Pinpoint the cell where the given text exists, returning its [X, Y] midpoint coordinate. 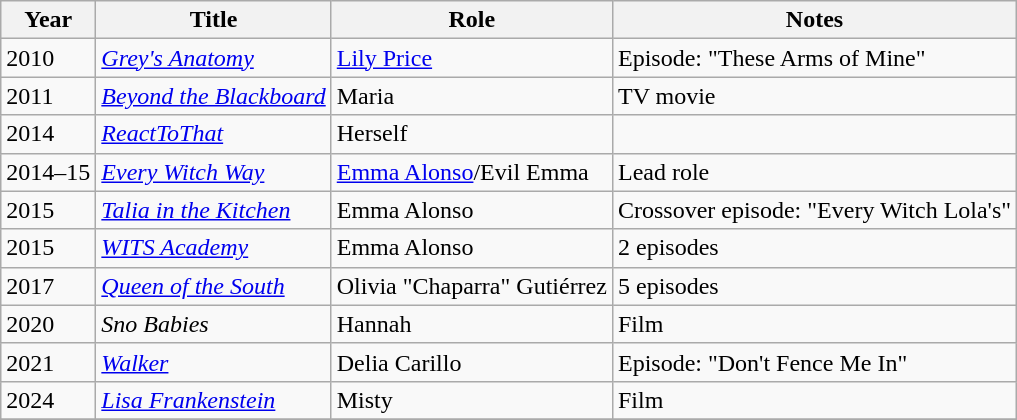
Lead role [814, 172]
2011 [48, 96]
Hannah [472, 324]
Crossover episode: "Every Witch Lola's" [814, 210]
Title [214, 20]
Episode: "These Arms of Mine" [814, 58]
Sno Babies [214, 324]
2021 [48, 362]
WITS Academy [214, 248]
ReactToThat [214, 134]
2020 [48, 324]
2010 [48, 58]
Beyond the Blackboard [214, 96]
Year [48, 20]
Maria [472, 96]
2 episodes [814, 248]
Walker [214, 362]
TV movie [814, 96]
Lisa Frankenstein [214, 400]
Olivia "Chaparra" Gutiérrez [472, 286]
Talia in the Kitchen [214, 210]
Herself [472, 134]
Grey's Anatomy [214, 58]
Queen of the South [214, 286]
Misty [472, 400]
2014–15 [48, 172]
Role [472, 20]
5 episodes [814, 286]
Lily Price [472, 58]
2014 [48, 134]
Emma Alonso/Evil Emma [472, 172]
Notes [814, 20]
2017 [48, 286]
Delia Carillo [472, 362]
Every Witch Way [214, 172]
2024 [48, 400]
Episode: "Don't Fence Me In" [814, 362]
